Capture the cell that displays the provided text and extract its [x, y] central coordinate. 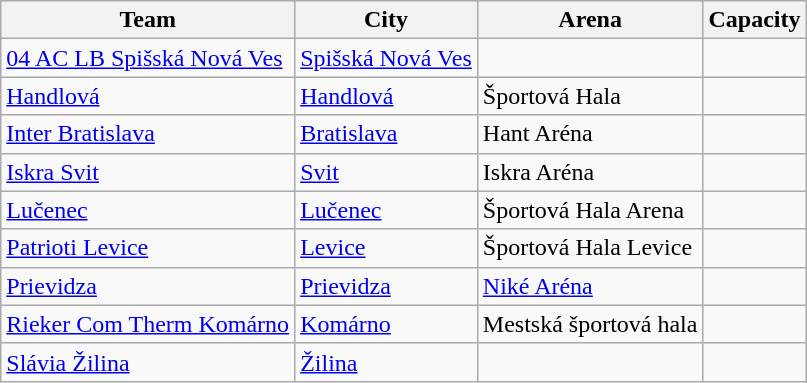
04 AC LB Spišská Nová Ves [148, 58]
Team [148, 20]
Športová Hala [590, 96]
Slávia Žilina [148, 362]
Inter Bratislava [148, 134]
Športová Hala Levice [590, 248]
Niké Aréna [590, 286]
Arena [590, 20]
Komárno [386, 324]
Žilina [386, 362]
Patrioti Levice [148, 248]
Bratislava [386, 134]
Rieker Com Therm Komárno [148, 324]
City [386, 20]
Svit [386, 172]
Iskra Svit [148, 172]
Mestská športová hala [590, 324]
Hant Aréna [590, 134]
Levice [386, 248]
Športová Hala Arena [590, 210]
Capacity [754, 20]
Spišská Nová Ves [386, 58]
Iskra Aréna [590, 172]
